Extract the [X, Y] coordinate from the center of the cell holding the provided text.  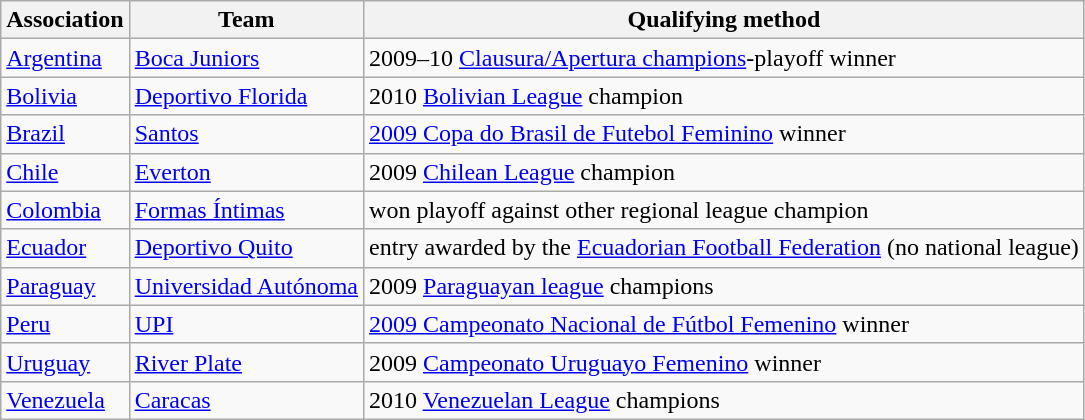
Paraguay [65, 286]
Santos [246, 134]
Bolivia [65, 96]
Ecuador [65, 248]
Deportivo Florida [246, 96]
entry awarded by the Ecuadorian Football Federation (no national league) [724, 248]
2010 Venezuelan League champions [724, 400]
River Plate [246, 362]
Deportivo Quito [246, 248]
2009 Campeonato Nacional de Fútbol Femenino winner [724, 324]
Uruguay [65, 362]
Colombia [65, 210]
2009 Chilean League champion [724, 172]
2009 Campeonato Uruguayo Femenino winner [724, 362]
Boca Juniors [246, 58]
2009 Copa do Brasil de Futebol Feminino winner [724, 134]
Chile [65, 172]
2009 Paraguayan league champions [724, 286]
UPI [246, 324]
won playoff against other regional league champion [724, 210]
2009–10 Clausura/Apertura champions-playoff winner [724, 58]
Peru [65, 324]
Brazil [65, 134]
Argentina [65, 58]
Team [246, 20]
Universidad Autónoma [246, 286]
Everton [246, 172]
Venezuela [65, 400]
Association [65, 20]
Caracas [246, 400]
Qualifying method [724, 20]
Formas Íntimas [246, 210]
2010 Bolivian League champion [724, 96]
